Search for the cell housing the specified text and yield its (X, Y) center coordinate. 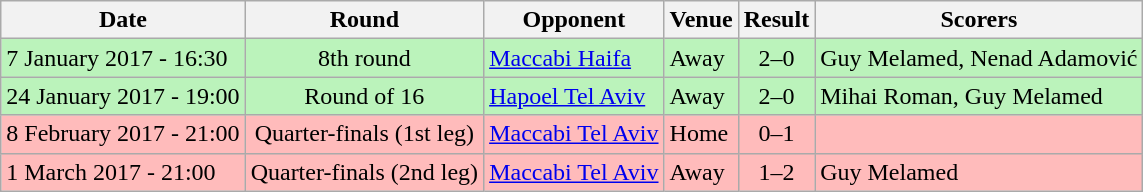
Round (364, 20)
Mihai Roman, Guy Melamed (979, 96)
Quarter-finals (2nd leg) (364, 172)
Home (701, 134)
Scorers (979, 20)
7 January 2017 - 16:30 (123, 58)
0–1 (776, 134)
Maccabi Haifa (574, 58)
1–2 (776, 172)
8th round (364, 58)
Date (123, 20)
Opponent (574, 20)
Guy Melamed, Nenad Adamović (979, 58)
Hapoel Tel Aviv (574, 96)
Venue (701, 20)
Round of 16 (364, 96)
Result (776, 20)
Quarter-finals (1st leg) (364, 134)
Guy Melamed (979, 172)
8 February 2017 - 21:00 (123, 134)
1 March 2017 - 21:00 (123, 172)
24 January 2017 - 19:00 (123, 96)
